For the text-containing cell, return its midpoint in (X, Y) coordinate format. 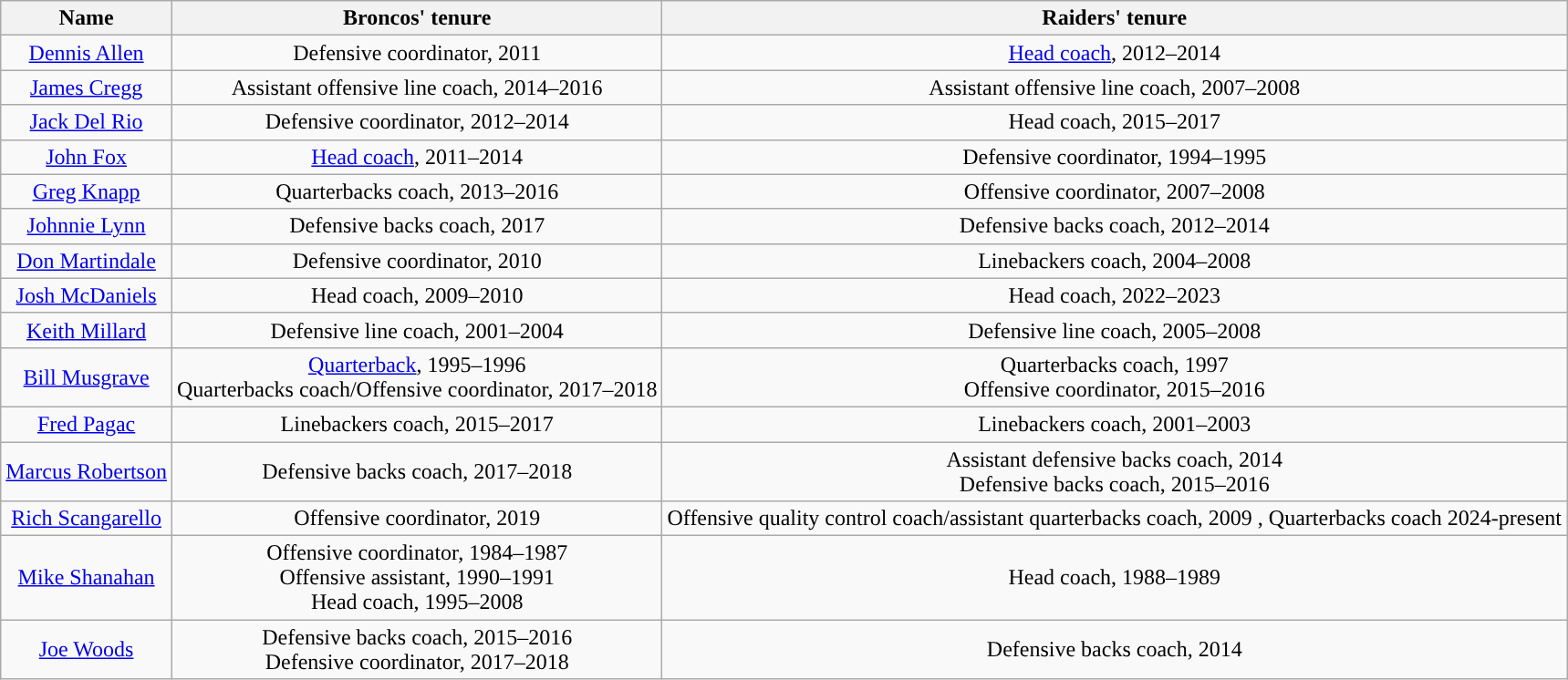
Linebackers coach, 2015–2017 (416, 424)
Offensive coordinator, 2007–2008 (1115, 191)
Rich Scangarello (87, 519)
Defensive backs coach, 2017 (416, 226)
Linebackers coach, 2001–2003 (1115, 424)
Assistant offensive line coach, 2014–2016 (416, 88)
Bill Musgrave (87, 377)
Offensive coordinator, 2019 (416, 519)
Quarterbacks coach, 1997Offensive coordinator, 2015–2016 (1115, 377)
Head coach, 2015–2017 (1115, 122)
Keith Millard (87, 330)
Name (87, 18)
Dennis Allen (87, 53)
Marcus Robertson (87, 470)
Defensive coordinator, 2011 (416, 53)
Raiders' tenure (1115, 18)
Assistant offensive line coach, 2007–2008 (1115, 88)
Defensive backs coach, 2014 (1115, 649)
Joe Woods (87, 649)
Mike Shanahan (87, 578)
Broncos' tenure (416, 18)
Head coach, 2011–2014 (416, 157)
Assistant defensive backs coach, 2014Defensive backs coach, 2015–2016 (1115, 470)
Johnnie Lynn (87, 226)
Defensive backs coach, 2015–2016Defensive coordinator, 2017–2018 (416, 649)
Fred Pagac (87, 424)
Head coach, 2009–2010 (416, 295)
Head coach, 2022–2023 (1115, 295)
Defensive coordinator, 2010 (416, 261)
Josh McDaniels (87, 295)
Greg Knapp (87, 191)
Defensive backs coach, 2017–2018 (416, 470)
Linebackers coach, 2004–2008 (1115, 261)
Head coach, 2012–2014 (1115, 53)
Defensive line coach, 2005–2008 (1115, 330)
James Cregg (87, 88)
Offensive coordinator, 1984–1987Offensive assistant, 1990–1991Head coach, 1995–2008 (416, 578)
Jack Del Rio (87, 122)
Quarterback, 1995–1996Quarterbacks coach/Offensive coordinator, 2017–2018 (416, 377)
Defensive coordinator, 1994–1995 (1115, 157)
Defensive line coach, 2001–2004 (416, 330)
Head coach, 1988–1989 (1115, 578)
Offensive quality control coach/assistant quarterbacks coach, 2009 , Quarterbacks coach 2024-present (1115, 519)
John Fox (87, 157)
Quarterbacks coach, 2013–2016 (416, 191)
Don Martindale (87, 261)
Defensive backs coach, 2012–2014 (1115, 226)
Defensive coordinator, 2012–2014 (416, 122)
